Detect which cell encompasses the target text, then output its (x, y) center coordinate. 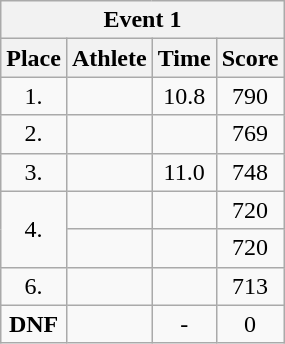
11.0 (184, 172)
10.8 (184, 96)
Event 1 (142, 20)
6. (34, 286)
DNF (34, 324)
0 (250, 324)
1. (34, 96)
- (184, 324)
Time (184, 58)
Place (34, 58)
3. (34, 172)
769 (250, 134)
Athlete (109, 58)
4. (34, 229)
713 (250, 286)
Score (250, 58)
790 (250, 96)
2. (34, 134)
748 (250, 172)
